Find where the given text appears and provide that cell's center as (x, y) coordinate. 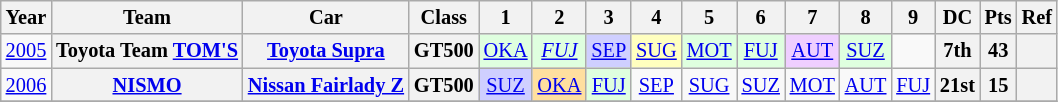
Class (444, 17)
2005 (26, 51)
DC (958, 17)
4 (656, 17)
1 (506, 17)
NISMO (147, 85)
Car (326, 17)
2 (559, 17)
Year (26, 17)
3 (608, 17)
43 (998, 51)
7th (958, 51)
15 (998, 85)
Toyota Supra (326, 51)
8 (866, 17)
Team (147, 17)
Nissan Fairlady Z (326, 85)
Toyota Team TOM'S (147, 51)
Ref (1037, 17)
21st (958, 85)
6 (761, 17)
2006 (26, 85)
Pts (998, 17)
5 (710, 17)
7 (812, 17)
9 (913, 17)
